Provide the [X, Y] coordinate of the cell's center where the given text is located.  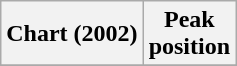
Chart (2002) [72, 34]
Peakposition [189, 34]
